Pinpoint the cell where the given text exists, returning its [x, y] midpoint coordinate. 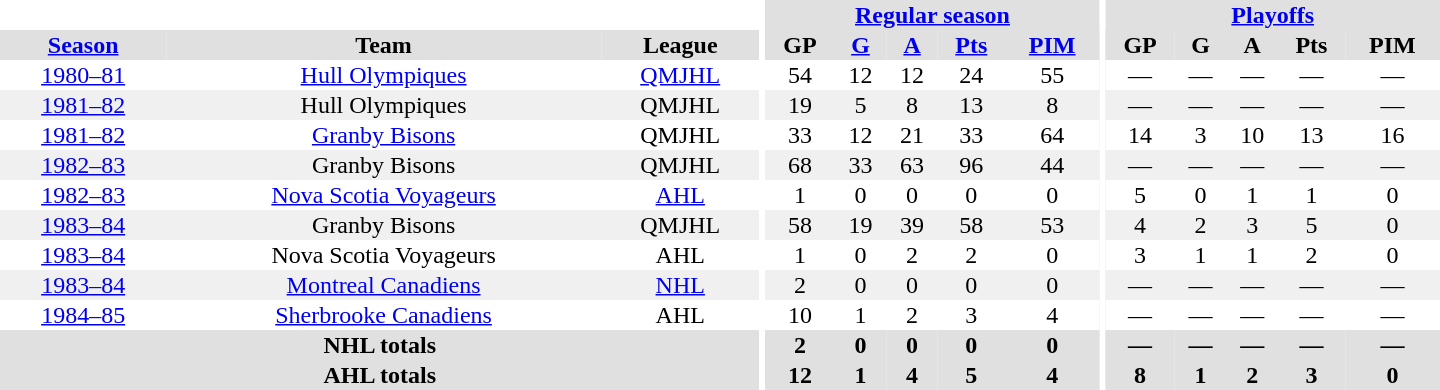
Regular season [932, 15]
Montreal Canadiens [384, 285]
League [680, 45]
NHL [680, 285]
14 [1140, 135]
68 [800, 165]
Playoffs [1272, 15]
1984–85 [83, 315]
54 [800, 75]
96 [972, 165]
1980–81 [83, 75]
16 [1392, 135]
44 [1052, 165]
39 [912, 225]
53 [1052, 225]
24 [972, 75]
Team [384, 45]
55 [1052, 75]
Sherbrooke Canadiens [384, 315]
AHL totals [380, 375]
64 [1052, 135]
NHL totals [380, 345]
21 [912, 135]
63 [912, 165]
Season [83, 45]
